Pinpoint the cell where the given text exists, returning its [x, y] midpoint coordinate. 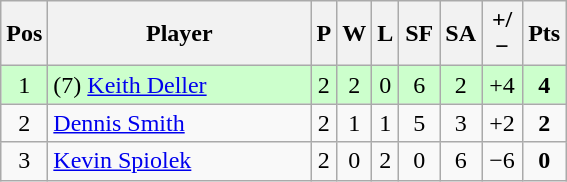
Dennis Smith [180, 123]
Pos [24, 34]
5 [420, 123]
+2 [502, 123]
SA [461, 34]
Kevin Spiolek [180, 161]
W [354, 34]
Player [180, 34]
+4 [502, 85]
+/− [502, 34]
SF [420, 34]
Pts [544, 34]
L [386, 34]
4 [544, 85]
−6 [502, 161]
(7) Keith Deller [180, 85]
P [324, 34]
